Capture the cell that displays the provided text and extract its (x, y) central coordinate. 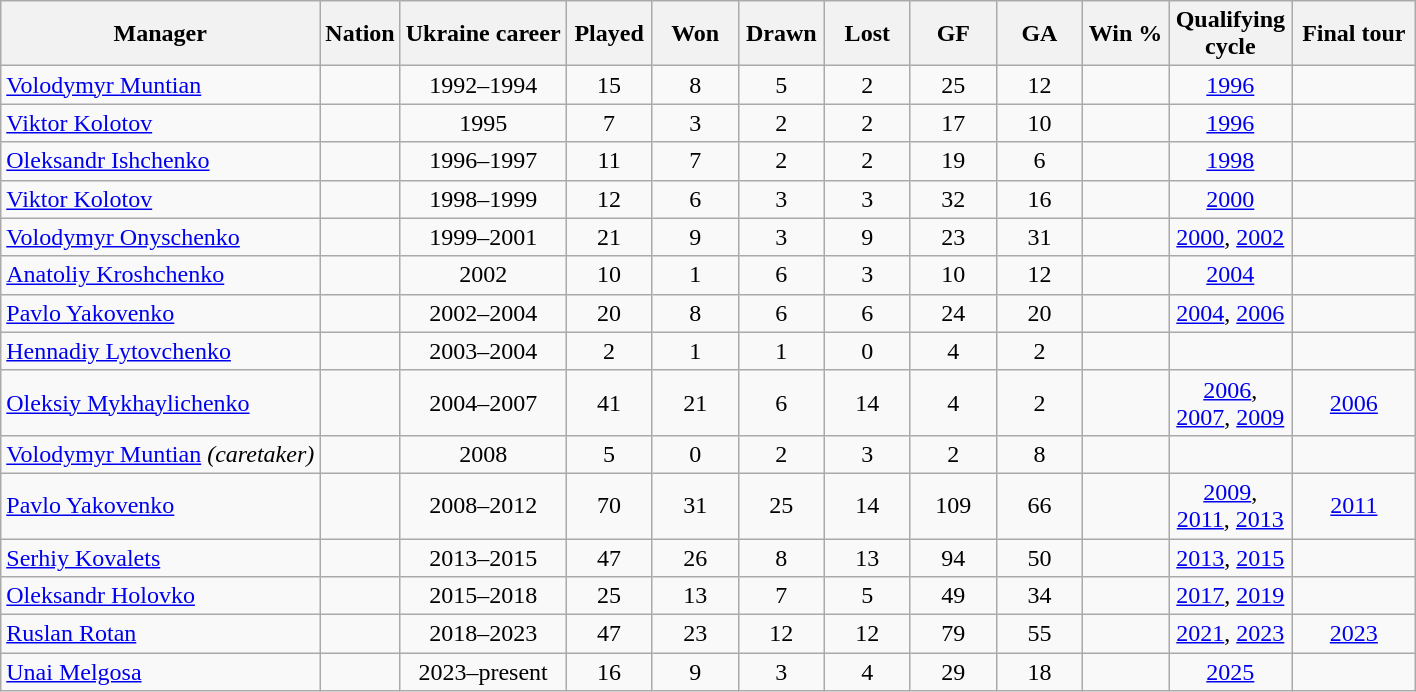
2013–2015 (483, 557)
Win % (1125, 34)
2004 (1231, 275)
Played (609, 34)
70 (609, 506)
2023 (1354, 634)
2006 (1354, 402)
Oleksandr Holovko (160, 596)
Nation (360, 34)
2003–2004 (483, 351)
15 (609, 85)
Volodymyr Muntian (160, 85)
Serhiy Kovalets (160, 557)
Hennadiy Lytovchenko (160, 351)
2002 (483, 275)
GF (953, 34)
Oleksandr Ishchenko (160, 161)
29 (953, 672)
2000, 2002 (1231, 237)
34 (1039, 596)
11 (609, 161)
32 (953, 199)
2008–2012 (483, 506)
2009, 2011, 2013 (1231, 506)
66 (1039, 506)
1995 (483, 123)
GA (1039, 34)
2025 (1231, 672)
2021, 2023 (1231, 634)
Oleksiy Mykhaylichenko (160, 402)
50 (1039, 557)
1999–2001 (483, 237)
2018–2023 (483, 634)
17 (953, 123)
2008 (483, 454)
41 (609, 402)
Unai Melgosa (160, 672)
79 (953, 634)
Ruslan Rotan (160, 634)
55 (1039, 634)
24 (953, 313)
109 (953, 506)
19 (953, 161)
2015–2018 (483, 596)
2004, 2006 (1231, 313)
Qualifying cycle (1231, 34)
1992–1994 (483, 85)
2017, 2019 (1231, 596)
1998–1999 (483, 199)
1998 (1231, 161)
2004–2007 (483, 402)
2002–2004 (483, 313)
49 (953, 596)
1996–1997 (483, 161)
Anatoliy Kroshchenko (160, 275)
2006, 2007, 2009 (1231, 402)
2013, 2015 (1231, 557)
2011 (1354, 506)
Final tour (1354, 34)
18 (1039, 672)
Volodymyr Muntian (caretaker) (160, 454)
Volodymyr Onyschenko (160, 237)
Won (695, 34)
Lost (867, 34)
2023–present (483, 672)
Drawn (781, 34)
2000 (1231, 199)
Ukraine career (483, 34)
Manager (160, 34)
94 (953, 557)
26 (695, 557)
